For the text-containing cell, return its midpoint in [X, Y] coordinate format. 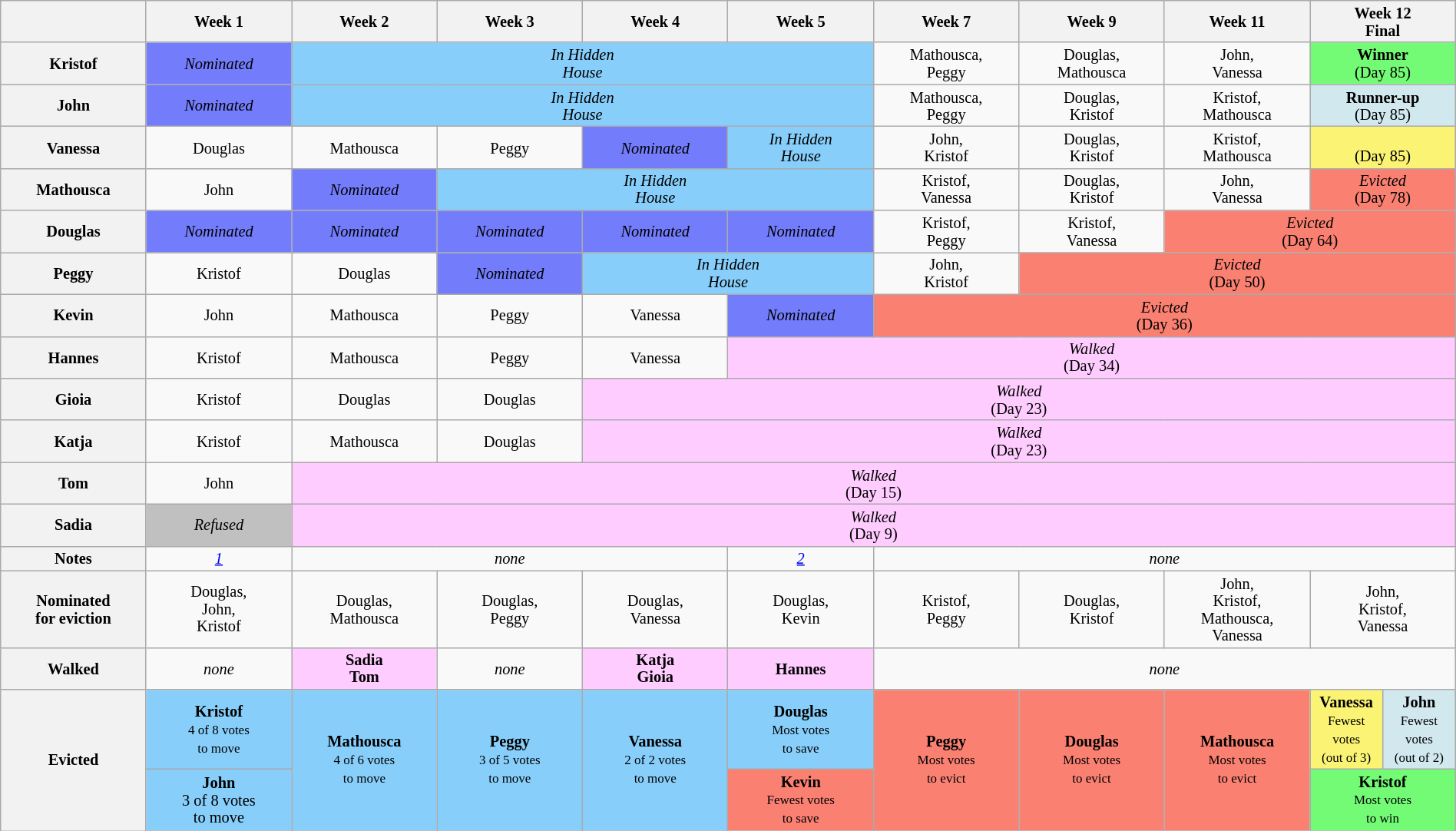
2 [800, 558]
KristofMost votesto win [1382, 800]
Kristof4 of 8 votesto move [218, 729]
Week 11 [1236, 22]
DouglasMost votesto save [800, 729]
John,Kristof,Vanessa [1382, 609]
Mathousca4 of 6 votesto move [364, 760]
SadiaTom [364, 668]
Winner(Day 85) [1382, 63]
Notes [74, 558]
Week 5 [800, 22]
KevinFewest votesto save [800, 800]
Peggy3 of 5 votesto move [510, 760]
Walked(Day 15) [874, 484]
Sadia [74, 525]
Douglas,Kevin [800, 609]
Week 9 [1092, 22]
Evicted(Day 64) [1310, 232]
Runner-up(Day 85) [1382, 106]
JohnFewest votes(out of 2) [1419, 729]
Douglas,John,Kristof [218, 609]
Refused [218, 525]
Nominatedfor eviction [74, 609]
KatjaGioia [656, 668]
Walked [74, 668]
John,Kristof,Mathousca,Vanessa [1236, 609]
Evicted(Day 36) [1164, 315]
Douglas,Vanessa [656, 609]
DouglasMost votesto evict [1092, 760]
Week 12Final [1382, 22]
MathouscaMost votesto evict [1236, 760]
Week 1 [218, 22]
John3 of 8 votesto move [218, 800]
Tom [74, 484]
Kevin [74, 315]
VanessaFewest votes(out of 3) [1347, 729]
Evicted(Day 50) [1237, 273]
Week 3 [510, 22]
Evicted [74, 760]
Walked(Day 34) [1092, 358]
Week 2 [364, 22]
Evicted(Day 78) [1382, 189]
Week 4 [656, 22]
PeggyMost votesto evict [946, 760]
1 [218, 558]
Vanessa2 of 2 votesto move [656, 760]
Douglas,Peggy [510, 609]
Gioia [74, 399]
Katja [74, 441]
(Day 85) [1382, 147]
Walked(Day 9) [874, 525]
Week 7 [946, 22]
